Scan for the cell matching the given text and deliver its [X, Y] coordinate at center. 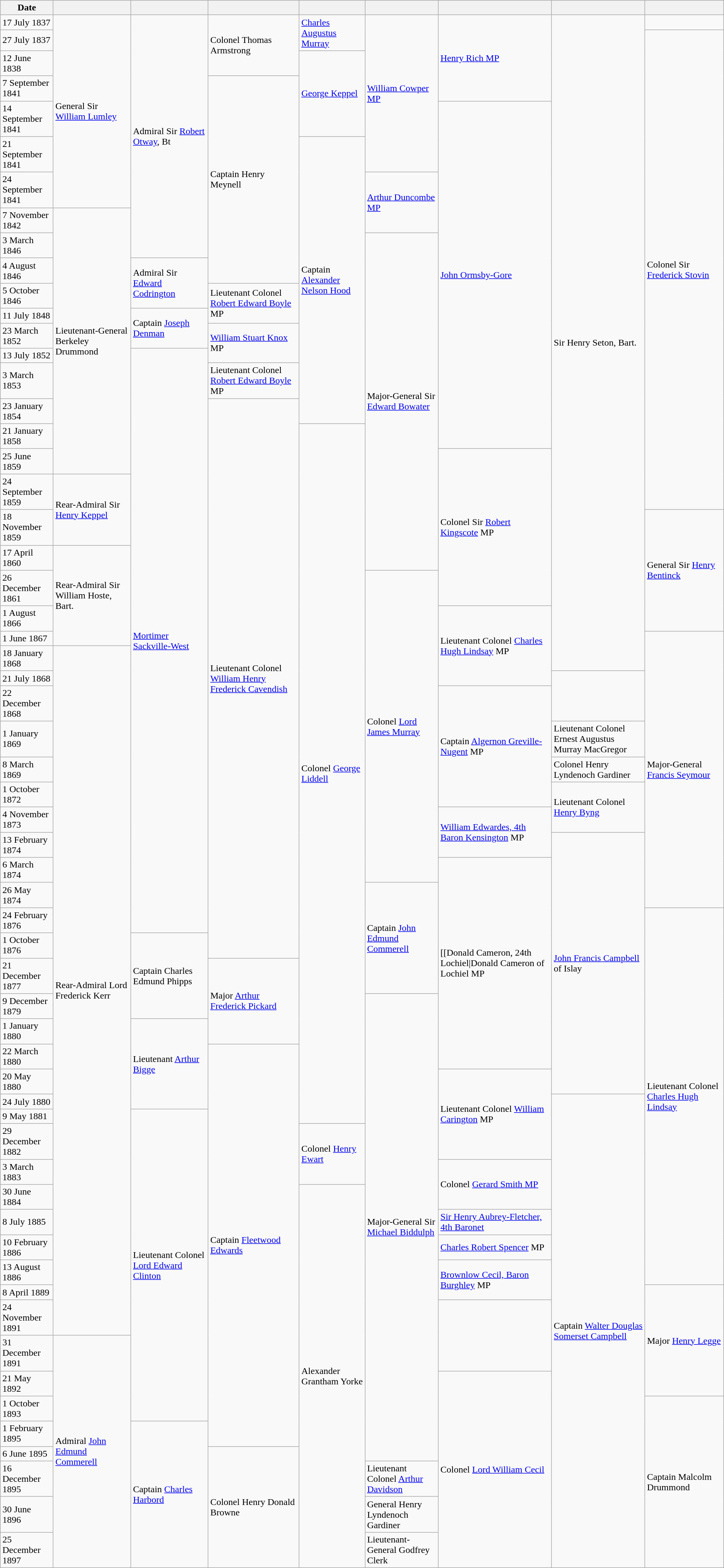
Rear-Admiral Sir Henry Keppel [92, 510]
11 July 1848 [27, 315]
Arthur Duncombe MP [402, 203]
8 April 1889 [27, 1292]
21 September 1841 [27, 154]
Lieutenant Colonel Charles Hugh Lindsay MP [495, 646]
4 November 1873 [27, 820]
General Henry Lyndenoch Gardiner [402, 1514]
Lieutenant Colonel Henry Byng [598, 807]
21 December 1877 [27, 976]
27 July 1837 [27, 40]
Admiral Sir Robert Otway, Bt [169, 136]
Mortimer Sackville-West [169, 641]
8 March 1869 [27, 769]
Lieutenant Colonel Charles Hugh Lindsay [684, 1096]
Lieutenant Arthur Bigge [169, 1064]
Captain Malcolm Drummond [684, 1482]
3 March 1853 [27, 381]
7 September 1841 [27, 88]
24 November 1891 [27, 1317]
Lieutenant Colonel Arthur Davidson [402, 1479]
17 April 1860 [27, 557]
23 January 1854 [27, 411]
25 December 1897 [27, 1550]
Rear-Admiral Lord Frederick Kerr [92, 990]
20 May 1880 [27, 1082]
4 August 1846 [27, 271]
Colonel Henry Donald Browne [254, 1507]
1 February 1895 [27, 1433]
Henry Rich MP [495, 58]
9 December 1879 [27, 1006]
Alexander Grantham Yorke [332, 1376]
Date [27, 8]
William Cowper MP [402, 94]
30 June 1884 [27, 1197]
1 October 1876 [27, 946]
Captain Alexander Nelson Hood [332, 280]
29 December 1882 [27, 1141]
General Sir Henry Bentinck [684, 570]
13 August 1886 [27, 1273]
24 September 1841 [27, 190]
Captain John Edmund Commerell [402, 938]
Lieutenant Colonel Ernest Augustus Murray MacGregor [598, 739]
Charles Robert Spencer MP [495, 1247]
10 February 1886 [27, 1247]
18 November 1859 [27, 527]
13 July 1852 [27, 356]
John Francis Campbell of Islay [598, 963]
Lieutenant Colonel William Carington MP [495, 1114]
21 July 1868 [27, 678]
24 July 1880 [27, 1101]
Major-General Francis Seymour [684, 769]
17 July 1837 [27, 22]
3 March 1846 [27, 245]
Captain Charles Harbord [169, 1495]
1 August 1866 [27, 619]
Admiral John Edmund Commerell [92, 1452]
1 January 1869 [27, 739]
31 December 1891 [27, 1353]
26 December 1861 [27, 588]
13 February 1874 [27, 845]
Captain Algernon Greville-Nugent MP [495, 746]
Colonel Henry Lyndenoch Gardiner [598, 769]
Colonel Henry Ewart [332, 1154]
Colonel Lord William Cecil [495, 1469]
1 October 1893 [27, 1409]
24 September 1859 [27, 492]
25 June 1859 [27, 462]
Lieutenant-General Berkeley Drummond [92, 341]
Lieutenant Colonel William Henry Frederick Cavendish [254, 678]
8 July 1885 [27, 1222]
22 December 1868 [27, 703]
21 January 1858 [27, 436]
Captain Walter Douglas Somerset Campbell [598, 1331]
William Edwardes, 4th Baron Kensington MP [495, 832]
Colonel George Liddell [332, 774]
1 January 1880 [27, 1031]
23 March 1852 [27, 336]
Lieutenant Colonel Lord Edward Clinton [169, 1265]
7 November 1842 [27, 220]
18 January 1868 [27, 658]
3 March 1883 [27, 1171]
Charles Augustus Murray [332, 33]
George Keppel [332, 94]
John Ormsby-Gore [495, 275]
Colonel Sir Robert Kingscote MP [495, 527]
Major Henry Legge [684, 1341]
12 June 1838 [27, 63]
16 December 1895 [27, 1479]
6 June 1895 [27, 1454]
5 October 1846 [27, 295]
6 March 1874 [27, 870]
Brownlow Cecil, Baron Burghley MP [495, 1280]
General Sir William Lumley [92, 111]
Major-General Sir Michael Biddulph [402, 1227]
30 June 1896 [27, 1514]
Captain Henry Meynell [254, 179]
Admiral Sir Edward Codrington [169, 283]
Sir Henry Seton, Bart. [598, 343]
Colonel Lord James Murray [402, 726]
Lieutenant-General Godfrey Clerk [402, 1550]
Major-General Sir Edward Bowater [402, 401]
Colonel Thomas Armstrong [254, 46]
1 June 1867 [27, 638]
[[Donald Cameron, 24th Lochiel|Donald Cameron of Lochiel MP [495, 963]
21 May 1892 [27, 1383]
26 May 1874 [27, 895]
William Stuart Knox MP [254, 343]
Rear-Admiral Sir William Hoste, Bart. [92, 595]
24 February 1876 [27, 920]
14 September 1841 [27, 119]
1 October 1872 [27, 795]
22 March 1880 [27, 1056]
Sir Henry Aubrey-Fletcher, 4th Baronet [495, 1222]
Captain Charles Edmund Phipps [169, 976]
Colonel Sir Frederick Stovin [684, 270]
Captain Joseph Denman [169, 328]
Colonel Gerard Smith MP [495, 1184]
Major Arthur Frederick Pickard [254, 1001]
9 May 1881 [27, 1116]
Captain Fleetwood Edwards [254, 1245]
